Determine the [X, Y] coordinate at the center of the cell enclosing the given text.  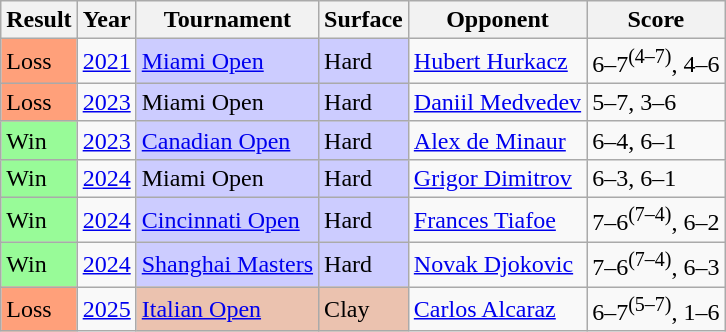
Daniil Medvedev [497, 102]
Cincinnati Open [227, 220]
6–7(5–7), 1–6 [656, 310]
7–6(7–4), 6–3 [656, 264]
Result [39, 20]
Shanghai Masters [227, 264]
Clay [364, 310]
2021 [106, 62]
6–7(4–7), 4–6 [656, 62]
Italian Open [227, 310]
2025 [106, 310]
Frances Tiafoe [497, 220]
Year [106, 20]
6–3, 6–1 [656, 178]
Novak Djokovic [497, 264]
Score [656, 20]
Tournament [227, 20]
Surface [364, 20]
Opponent [497, 20]
Alex de Minaur [497, 140]
7–6(7–4), 6–2 [656, 220]
5–7, 3–6 [656, 102]
Hubert Hurkacz [497, 62]
Carlos Alcaraz [497, 310]
Canadian Open [227, 140]
Grigor Dimitrov [497, 178]
6–4, 6–1 [656, 140]
